Locate the cell with the specified text and output its [x, y] center coordinate. 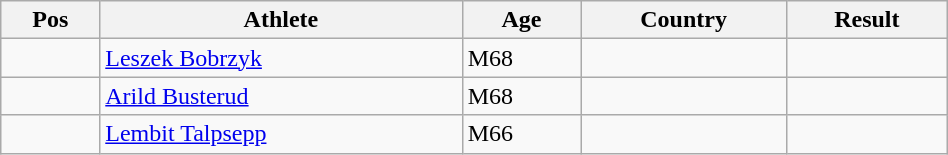
M66 [522, 134]
Leszek Bobrzyk [281, 58]
Age [522, 20]
Pos [50, 20]
Result [866, 20]
Lembit Talpsepp [281, 134]
Country [684, 20]
Athlete [281, 20]
Arild Busterud [281, 96]
